Locate the cell with the specified text and output its (X, Y) center coordinate. 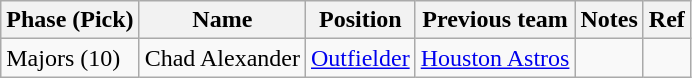
Majors (10) (70, 58)
Phase (Pick) (70, 20)
Previous team (495, 20)
Name (222, 20)
Chad Alexander (222, 58)
Ref (666, 20)
Position (360, 20)
Outfielder (360, 58)
Notes (609, 20)
Houston Astros (495, 58)
